Pinpoint the cell where the given text exists, returning its (x, y) midpoint coordinate. 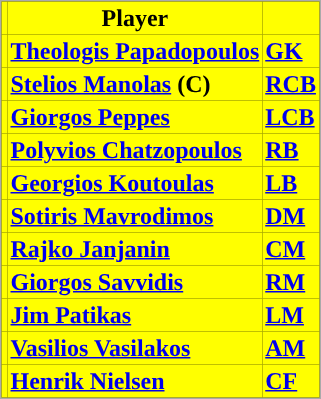
Giorgos Peppes (136, 116)
LB (290, 182)
CF (290, 380)
CM (290, 248)
Sotiris Mavrodimos (136, 216)
RCB (290, 84)
AM (290, 348)
Player (136, 18)
Henrik Nielsen (136, 380)
Rajko Janjanin (136, 248)
Jim Patikas (136, 314)
Stelios Manolas (C) (136, 84)
GK (290, 50)
Giorgos Savvidis (136, 282)
RM (290, 282)
LM (290, 314)
Vasilios Vasilakos (136, 348)
RB (290, 150)
Theologis Papadopoulos (136, 50)
Polyvios Chatzopoulos (136, 150)
Georgios Koutoulas (136, 182)
LCB (290, 116)
DM (290, 216)
